Provide the [X, Y] coordinate of the cell's center where the given text is located.  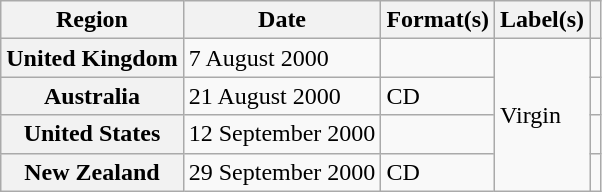
7 August 2000 [282, 58]
Label(s) [542, 20]
12 September 2000 [282, 134]
Virgin [542, 115]
29 September 2000 [282, 172]
Region [92, 20]
United Kingdom [92, 58]
Australia [92, 96]
21 August 2000 [282, 96]
New Zealand [92, 172]
United States [92, 134]
Date [282, 20]
Format(s) [438, 20]
